Detect which cell encompasses the target text, then output its (X, Y) center coordinate. 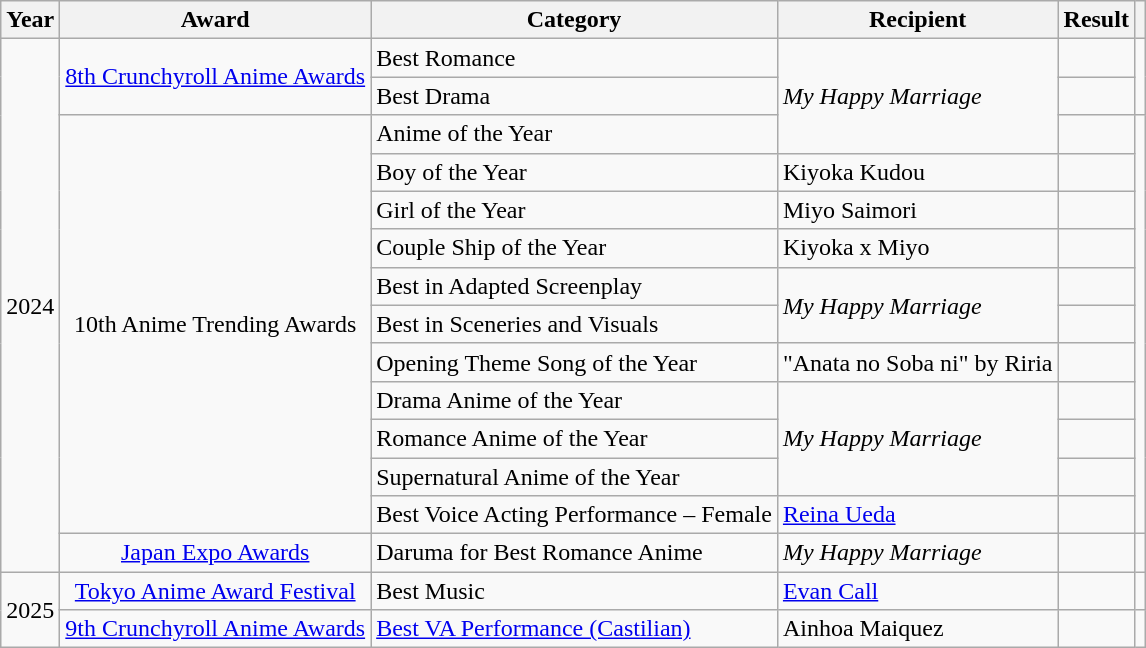
Best Music (574, 591)
Boy of the Year (574, 172)
Recipient (918, 20)
Supernatural Anime of the Year (574, 477)
Opening Theme Song of the Year (574, 362)
Best in Adapted Screenplay (574, 286)
Daruma for Best Romance Anime (574, 553)
Best Drama (574, 96)
Best Voice Acting Performance – Female (574, 515)
Girl of the Year (574, 210)
Category (574, 20)
2024 (30, 306)
Best VA Performance (Castilian) (574, 629)
Kiyoka Kudou (918, 172)
Tokyo Anime Award Festival (216, 591)
Ainhoa Maiquez (918, 629)
Drama Anime of the Year (574, 400)
Kiyoka x Miyo (918, 248)
Best Romance (574, 58)
Award (216, 20)
8th Crunchyroll Anime Awards (216, 77)
"Anata no Soba ni" by Riria (918, 362)
Couple Ship of the Year (574, 248)
10th Anime Trending Awards (216, 324)
Anime of the Year (574, 134)
Romance Anime of the Year (574, 438)
Miyo Saimori (918, 210)
9th Crunchyroll Anime Awards (216, 629)
2025 (30, 610)
Reina Ueda (918, 515)
Evan Call (918, 591)
Result (1096, 20)
Japan Expo Awards (216, 553)
Best in Sceneries and Visuals (574, 324)
Year (30, 20)
